Return the [x, y] coordinate for the center point of the cell that contains the specified text.  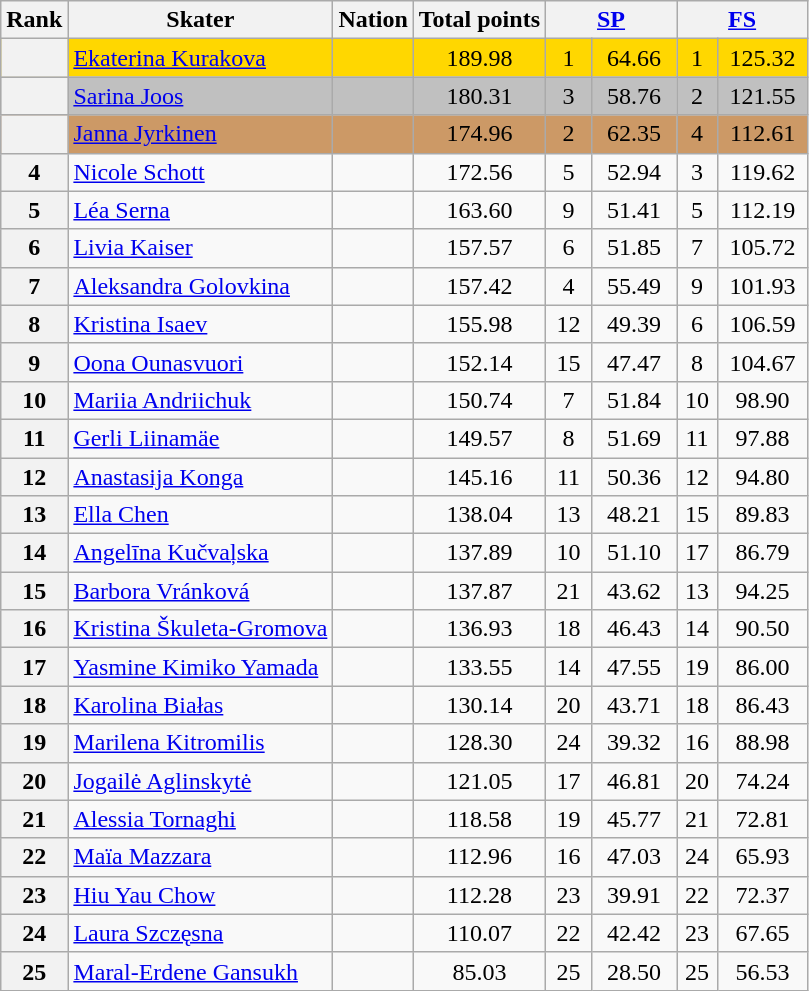
72.37 [763, 895]
112.96 [479, 857]
89.83 [763, 515]
Alessia Tornaghi [200, 819]
74.24 [763, 781]
72.81 [763, 819]
43.71 [634, 705]
145.16 [479, 477]
Yasmine Kimiko Yamada [200, 667]
Total points [479, 20]
88.98 [763, 743]
125.32 [763, 58]
47.03 [634, 857]
157.57 [479, 248]
Léa Serna [200, 210]
Livia Kaiser [200, 248]
98.90 [763, 400]
43.62 [634, 591]
Janna Jyrkinen [200, 134]
51.84 [634, 400]
Ekaterina Kurakova [200, 58]
52.94 [634, 172]
101.93 [763, 286]
Nation [373, 20]
Barbora Vránková [200, 591]
94.25 [763, 591]
112.61 [763, 134]
64.66 [634, 58]
86.79 [763, 553]
67.65 [763, 933]
137.89 [479, 553]
105.72 [763, 248]
28.50 [634, 971]
138.04 [479, 515]
51.41 [634, 210]
Laura Szczęsna [200, 933]
149.57 [479, 438]
46.43 [634, 629]
118.58 [479, 819]
172.56 [479, 172]
112.19 [763, 210]
39.91 [634, 895]
110.07 [479, 933]
189.98 [479, 58]
Nicole Schott [200, 172]
FS [742, 20]
Angelīna Kučvaļska [200, 553]
Marilena Kitromilis [200, 743]
Maral-Erdene Gansukh [200, 971]
157.42 [479, 286]
180.31 [479, 96]
47.47 [634, 362]
45.77 [634, 819]
86.00 [763, 667]
47.55 [634, 667]
133.55 [479, 667]
155.98 [479, 324]
174.96 [479, 134]
106.59 [763, 324]
137.87 [479, 591]
51.85 [634, 248]
Skater [200, 20]
136.93 [479, 629]
46.81 [634, 781]
Karolina Białas [200, 705]
55.49 [634, 286]
152.14 [479, 362]
48.21 [634, 515]
Sarina Joos [200, 96]
Jogailė Aglinskytė [200, 781]
119.62 [763, 172]
Mariia Andriichuk [200, 400]
Kristina Isaev [200, 324]
SP [612, 20]
Aleksandra Golovkina [200, 286]
86.43 [763, 705]
56.53 [763, 971]
51.10 [634, 553]
Hiu Yau Chow [200, 895]
65.93 [763, 857]
39.32 [634, 743]
85.03 [479, 971]
Maïa Mazzara [200, 857]
Oona Ounasvuori [200, 362]
121.55 [763, 96]
94.80 [763, 477]
128.30 [479, 743]
121.05 [479, 781]
50.36 [634, 477]
97.88 [763, 438]
163.60 [479, 210]
58.76 [634, 96]
112.28 [479, 895]
Anastasija Konga [200, 477]
42.42 [634, 933]
Gerli Liinamäe [200, 438]
Kristina Škuleta-Gromova [200, 629]
104.67 [763, 362]
Rank [34, 20]
49.39 [634, 324]
150.74 [479, 400]
62.35 [634, 134]
90.50 [763, 629]
130.14 [479, 705]
Ella Chen [200, 515]
51.69 [634, 438]
